Capture the cell that displays the provided text and extract its (X, Y) central coordinate. 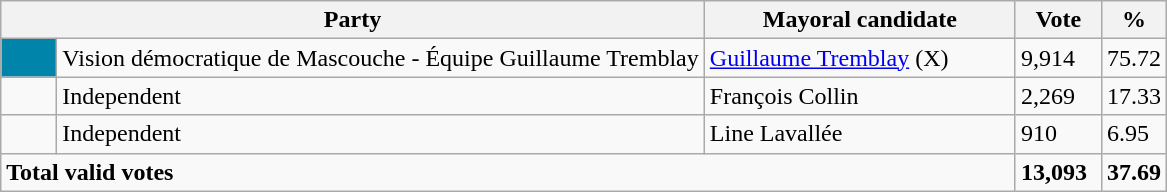
Total valid votes (508, 172)
Party (353, 20)
17.33 (1134, 96)
910 (1058, 134)
Vote (1058, 20)
Vision démocratique de Mascouche - Équipe Guillaume Tremblay (380, 58)
Guillaume Tremblay (X) (860, 58)
13,093 (1058, 172)
2,269 (1058, 96)
37.69 (1134, 172)
75.72 (1134, 58)
Mayoral candidate (860, 20)
Line Lavallée (860, 134)
% (1134, 20)
9,914 (1058, 58)
François Collin (860, 96)
6.95 (1134, 134)
